Extract the (x, y) coordinate from the center of the cell holding the provided text.  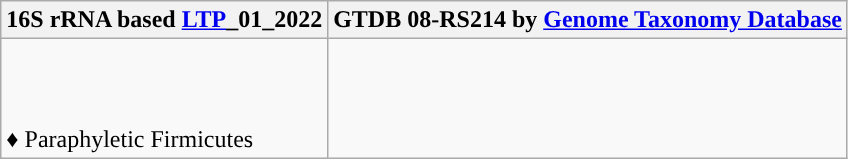
♦ Paraphyletic Firmicutes (164, 98)
16S rRNA based LTP_01_2022 (164, 20)
GTDB 08-RS214 by Genome Taxonomy Database (588, 20)
